Scan for the cell matching the given text and deliver its (X, Y) coordinate at center. 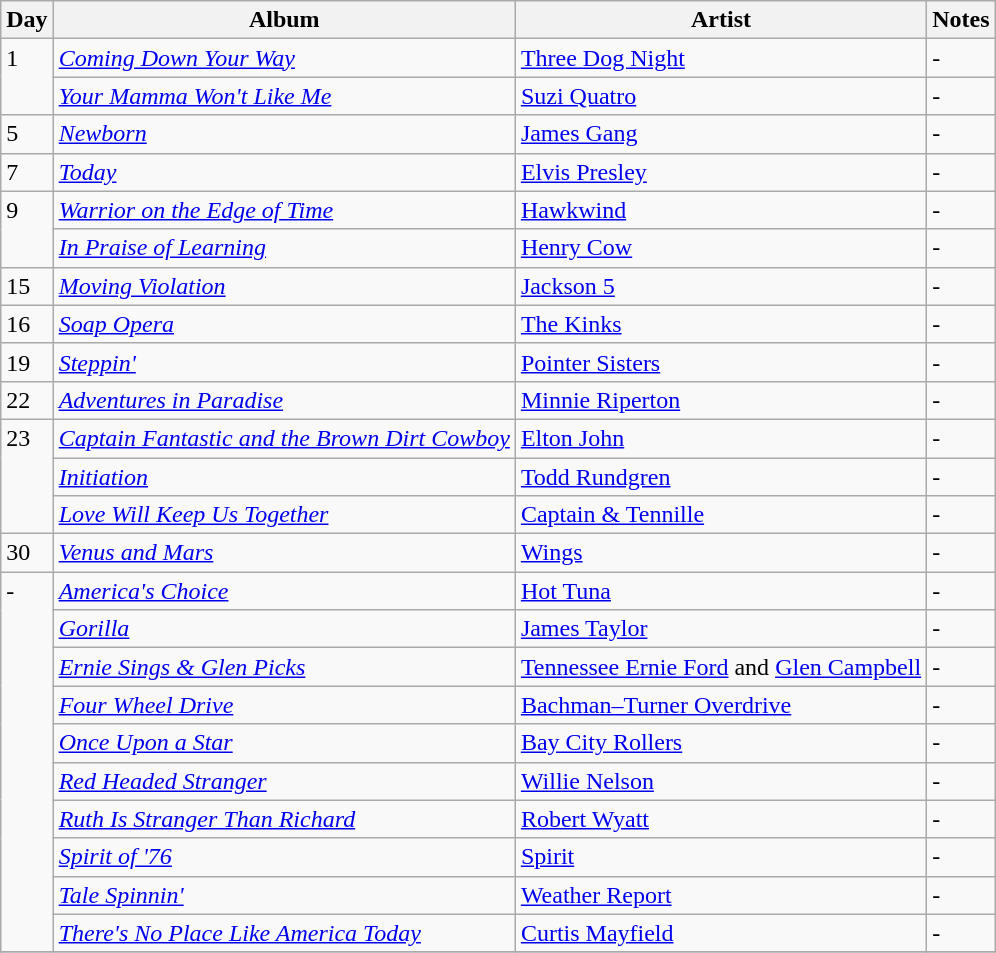
Weather Report (720, 895)
Willie Nelson (720, 781)
Todd Rundgren (720, 477)
Elton John (720, 438)
16 (27, 324)
Artist (720, 20)
23 (27, 476)
1 (27, 77)
5 (27, 134)
9 (27, 229)
Ruth Is Stranger Than Richard (284, 819)
Pointer Sisters (720, 362)
The Kinks (720, 324)
Warrior on the Edge of Time (284, 210)
Notes (961, 20)
Captain & Tennille (720, 515)
James Taylor (720, 629)
Adventures in Paradise (284, 400)
Ernie Sings & Glen Picks (284, 667)
Four Wheel Drive (284, 705)
Three Dog Night (720, 58)
Captain Fantastic and the Brown Dirt Cowboy (284, 438)
Newborn (284, 134)
Initiation (284, 477)
7 (27, 172)
30 (27, 553)
America's Choice (284, 591)
Album (284, 20)
Venus and Mars (284, 553)
Coming Down Your Way (284, 58)
Soap Opera (284, 324)
Once Upon a Star (284, 743)
Minnie Riperton (720, 400)
Love Will Keep Us Together (284, 515)
Red Headed Stranger (284, 781)
19 (27, 362)
Tennessee Ernie Ford and Glen Campbell (720, 667)
There's No Place Like America Today (284, 933)
Elvis Presley (720, 172)
Henry Cow (720, 248)
Curtis Mayfield (720, 933)
Your Mamma Won't Like Me (284, 96)
Hot Tuna (720, 591)
Gorilla (284, 629)
Bay City Rollers (720, 743)
22 (27, 400)
Suzi Quatro (720, 96)
Robert Wyatt (720, 819)
Tale Spinnin' (284, 895)
15 (27, 286)
Steppin' (284, 362)
Spirit of '76 (284, 857)
Spirit (720, 857)
Hawkwind (720, 210)
Wings (720, 553)
Bachman–Turner Overdrive (720, 705)
James Gang (720, 134)
Today (284, 172)
Moving Violation (284, 286)
Jackson 5 (720, 286)
Day (27, 20)
In Praise of Learning (284, 248)
